Identify which cell holds the provided text, then report its (X, Y) central coordinate. 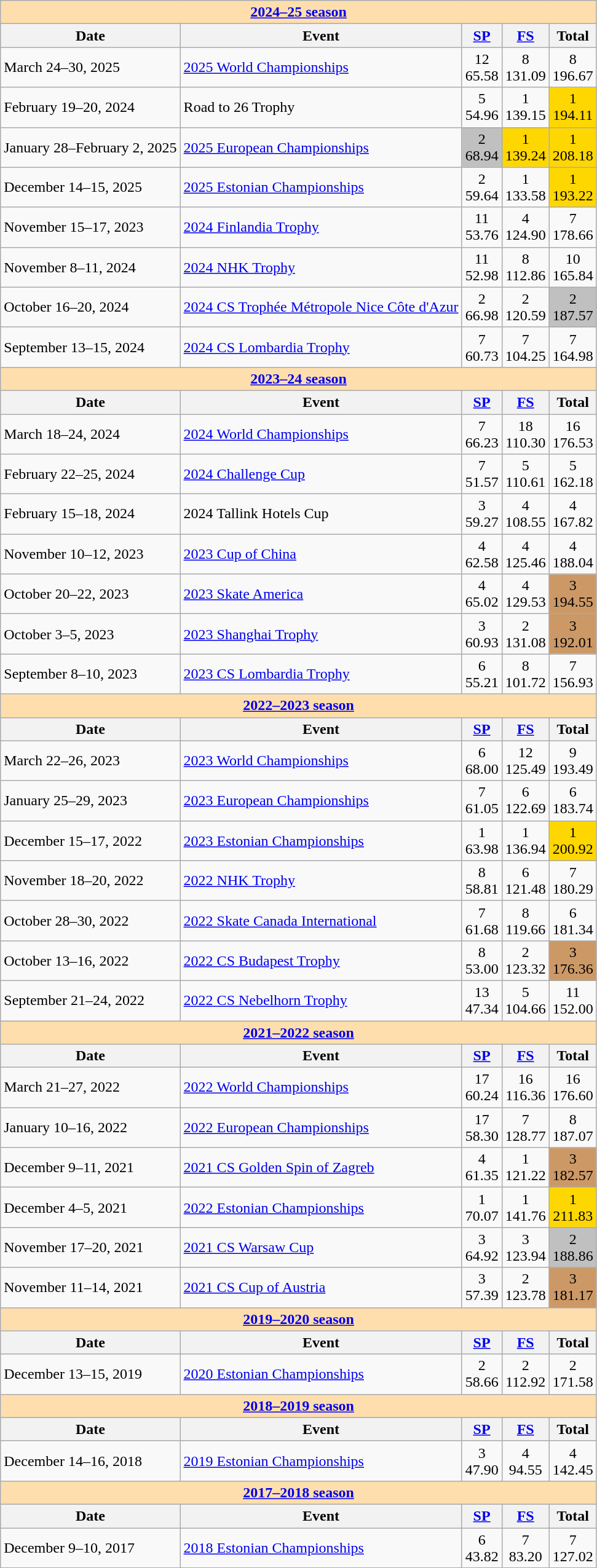
2022 World Championships (321, 1088)
7 51.57 (482, 475)
2 112.92 (525, 1374)
11 52.98 (482, 267)
6 121.48 (525, 880)
3 60.93 (482, 634)
7 60.73 (482, 347)
2021–2022 season (299, 1032)
7 83.20 (525, 1548)
2024 World Championships (321, 434)
8 101.72 (525, 674)
4 94.55 (525, 1460)
6 43.82 (482, 1548)
6 122.69 (525, 800)
16 116.36 (525, 1088)
Road to 26 Trophy (321, 107)
1 63.98 (482, 841)
4 188.04 (573, 554)
5 162.18 (573, 475)
2 123.32 (525, 960)
3 182.57 (573, 1168)
2021 CS Golden Spin of Zagreb (321, 1168)
7 61.05 (482, 800)
2021 CS Warsaw Cup (321, 1248)
2023 Skate America (321, 594)
2022 Estonian Championships (321, 1207)
1 70.07 (482, 1207)
December 9–11, 2021 (90, 1168)
October 3–5, 2023 (90, 634)
11 152.00 (573, 1001)
4 167.82 (573, 514)
1 193.22 (573, 187)
October 16–20, 2024 (90, 307)
1 194.11 (573, 107)
2019 Estonian Championships (321, 1460)
2 59.64 (482, 187)
8 112.86 (525, 267)
7 61.68 (482, 921)
October 28–30, 2022 (90, 921)
2024 Finlandia Trophy (321, 227)
16 176.60 (573, 1088)
2022 CS Budapest Trophy (321, 960)
March 18–24, 2024 (90, 434)
October 20–22, 2023 (90, 594)
12 65.58 (482, 68)
7 156.93 (573, 674)
5 54.96 (482, 107)
2 187.57 (573, 307)
2023 Estonian Championships (321, 841)
11 53.76 (482, 227)
March 24–30, 2025 (90, 68)
1 136.94 (525, 841)
1 139.24 (525, 148)
2025 Estonian Championships (321, 187)
2024 Tallink Hotels Cup (321, 514)
8 58.81 (482, 880)
7 128.77 (525, 1127)
5 110.61 (525, 475)
2022 CS Nebelhorn Trophy (321, 1001)
4 61.35 (482, 1168)
2024 CS Lombardia Trophy (321, 347)
January 25–29, 2023 (90, 800)
2024 Challenge Cup (321, 475)
7 164.98 (573, 347)
2 120.59 (525, 307)
1 208.18 (573, 148)
2018 Estonian Championships (321, 1548)
17 58.30 (482, 1127)
2 123.78 (525, 1287)
7 66.23 (482, 434)
6 55.21 (482, 674)
2024 NHK Trophy (321, 267)
2023 World Championships (321, 761)
November 8–11, 2024 (90, 267)
7 127.02 (573, 1548)
9 193.49 (573, 761)
2025 European Championships (321, 148)
6 68.00 (482, 761)
November 10–12, 2023 (90, 554)
January 28–February 2, 2025 (90, 148)
2022 Skate Canada International (321, 921)
2 131.08 (525, 634)
18 110.30 (525, 434)
2023–24 season (299, 379)
4 125.46 (525, 554)
March 22–26, 2023 (90, 761)
12 125.49 (525, 761)
September 21–24, 2022 (90, 1001)
17 60.24 (482, 1088)
December 15–17, 2022 (90, 841)
November 11–14, 2021 (90, 1287)
4 108.55 (525, 514)
1 139.15 (525, 107)
1 141.76 (525, 1207)
3 57.39 (482, 1287)
3 176.36 (573, 960)
7 180.29 (573, 880)
6 181.34 (573, 921)
3 192.01 (573, 634)
January 10–16, 2022 (90, 1127)
4 142.45 (573, 1460)
2018–2019 season (299, 1406)
2023 European Championships (321, 800)
1 121.22 (525, 1168)
8 196.67 (573, 68)
September 13–15, 2024 (90, 347)
3 64.92 (482, 1248)
December 13–15, 2019 (90, 1374)
2023 Cup of China (321, 554)
2 68.94 (482, 148)
5 104.66 (525, 1001)
2 188.86 (573, 1248)
2 171.58 (573, 1374)
November 18–20, 2022 (90, 880)
4 124.90 (525, 227)
December 9–10, 2017 (90, 1548)
1 133.58 (525, 187)
March 21–27, 2022 (90, 1088)
October 13–16, 2022 (90, 960)
December 14–16, 2018 (90, 1460)
3 123.94 (525, 1248)
February 15–18, 2024 (90, 514)
2024 CS Trophée Métropole Nice Côte d'Azur (321, 307)
September 8–10, 2023 (90, 674)
November 17–20, 2021 (90, 1248)
16 176.53 (573, 434)
2021 CS Cup of Austria (321, 1287)
2022 European Championships (321, 1127)
2025 World Championships (321, 68)
2017–2018 season (299, 1492)
2 66.98 (482, 307)
2022–2023 season (299, 706)
8 187.07 (573, 1127)
8 53.00 (482, 960)
1 200.92 (573, 841)
2020 Estonian Championships (321, 1374)
4 129.53 (525, 594)
2023 Shanghai Trophy (321, 634)
November 15–17, 2023 (90, 227)
8 131.09 (525, 68)
7 104.25 (525, 347)
6 183.74 (573, 800)
7 178.66 (573, 227)
3 47.90 (482, 1460)
3 194.55 (573, 594)
4 65.02 (482, 594)
2023 CS Lombardia Trophy (321, 674)
2022 NHK Trophy (321, 880)
December 4–5, 2021 (90, 1207)
February 19–20, 2024 (90, 107)
13 47.34 (482, 1001)
1 211.83 (573, 1207)
4 62.58 (482, 554)
December 14–15, 2025 (90, 187)
10 165.84 (573, 267)
3 181.17 (573, 1287)
8 119.66 (525, 921)
3 59.27 (482, 514)
2019–2020 season (299, 1319)
2 58.66 (482, 1374)
2024–25 season (299, 12)
February 22–25, 2024 (90, 475)
